Determine the (x, y) coordinate at the center of the cell enclosing the given text.  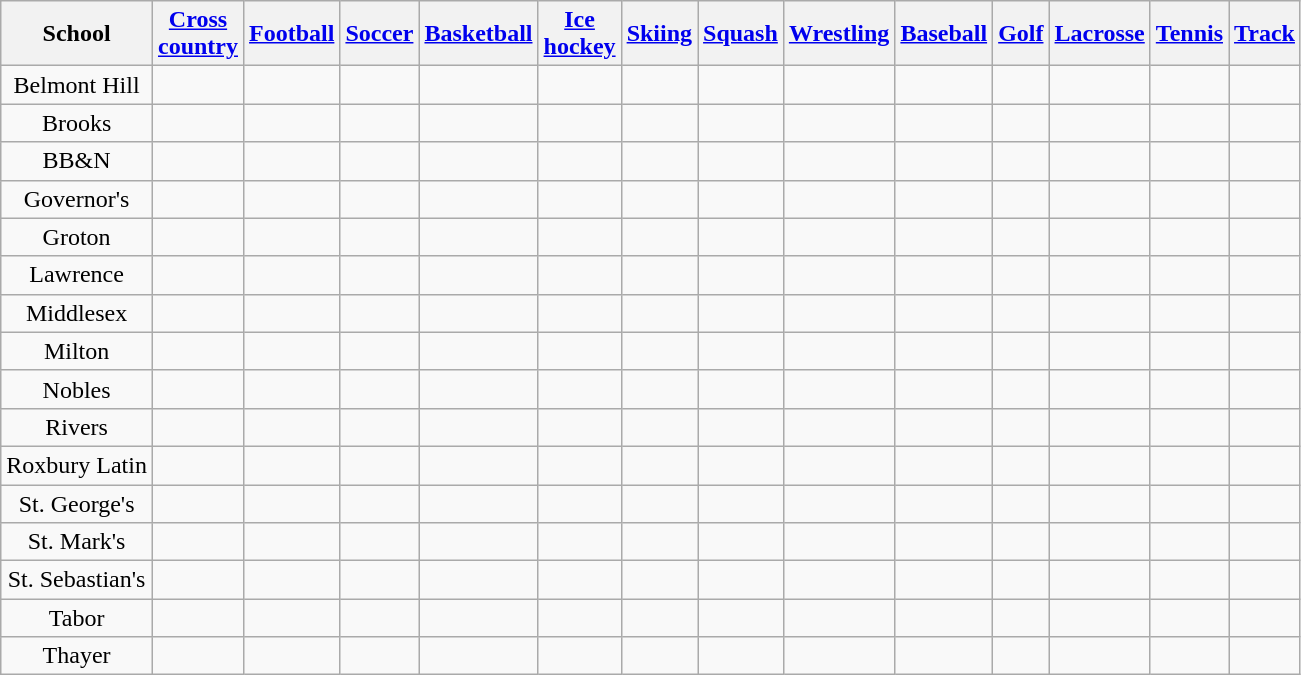
Nobles (77, 389)
Belmont Hill (77, 85)
Milton (77, 351)
Golf (1021, 34)
Baseball (944, 34)
Track (1265, 34)
Rivers (77, 427)
Groton (77, 237)
Wrestling (839, 34)
Basketball (478, 34)
Brooks (77, 123)
School (77, 34)
Governor's (77, 199)
Lacrosse (1100, 34)
Tennis (1189, 34)
Middlesex (77, 313)
Icehockey (580, 34)
Roxbury Latin (77, 465)
Football (292, 34)
St. George's (77, 503)
Skiing (659, 34)
Soccer (380, 34)
Lawrence (77, 275)
Thayer (77, 656)
St. Sebastian's (77, 580)
BB&N (77, 161)
Tabor (77, 618)
St. Mark's (77, 542)
Crosscountry (198, 34)
Squash (741, 34)
